Extract the (x, y) coordinate from the center of the cell holding the provided text.  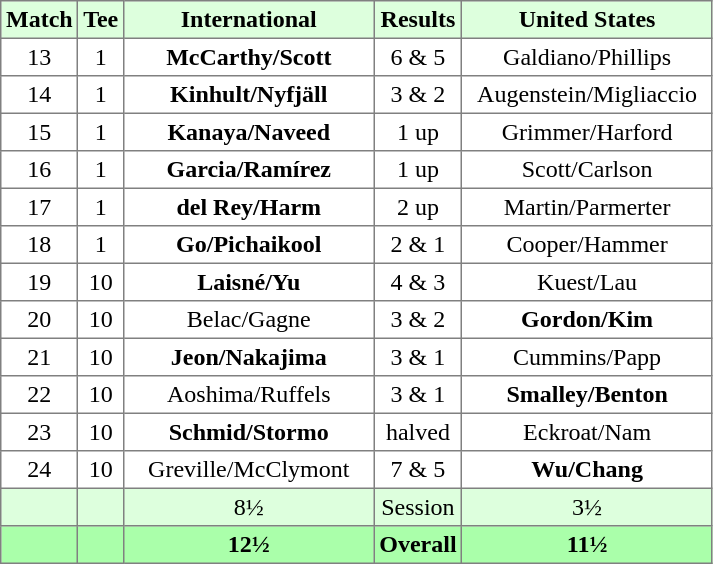
Session (418, 507)
7 & 5 (418, 470)
Cummins/Papp (587, 357)
Schmid/Stormo (249, 432)
Laisné/Yu (249, 282)
United States (587, 20)
Kuest/Lau (587, 282)
McCarthy/Scott (249, 57)
Results (418, 20)
Go/Pichaikool (249, 245)
Overall (418, 545)
Kinhult/Nyfjäll (249, 95)
2 & 1 (418, 245)
17 (40, 207)
8½ (249, 507)
Garcia/Ramírez (249, 170)
Tee (101, 20)
Gordon/Kim (587, 320)
Galdiano/Phillips (587, 57)
14 (40, 95)
halved (418, 432)
Martin/Parmerter (587, 207)
Jeon/Nakajima (249, 357)
Greville/McClymont (249, 470)
Aoshima/Ruffels (249, 395)
Smalley/Benton (587, 395)
2 up (418, 207)
Wu/Chang (587, 470)
Kanaya/Naveed (249, 132)
Eckroat/Nam (587, 432)
23 (40, 432)
13 (40, 57)
20 (40, 320)
Match (40, 20)
International (249, 20)
4 & 3 (418, 282)
16 (40, 170)
Cooper/Hammer (587, 245)
22 (40, 395)
21 (40, 357)
Belac/Gagne (249, 320)
Grimmer/Harford (587, 132)
12½ (249, 545)
6 & 5 (418, 57)
18 (40, 245)
11½ (587, 545)
19 (40, 282)
3½ (587, 507)
24 (40, 470)
del Rey/Harm (249, 207)
15 (40, 132)
Scott/Carlson (587, 170)
Augenstein/Migliaccio (587, 95)
